From the cell containing the given text, extract its center point as (x, y) coordinate. 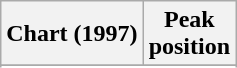
Peakposition (189, 34)
Chart (1997) (72, 34)
